Return the [X, Y] coordinate for the center point of the cell that contains the specified text.  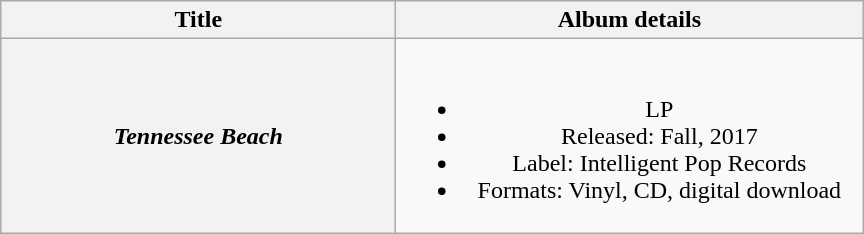
Album details [630, 20]
LPReleased: Fall, 2017Label: Intelligent Pop RecordsFormats: Vinyl, CD, digital download [630, 136]
Title [198, 20]
Tennessee Beach [198, 136]
